Determine the (X, Y) coordinate at the center of the cell enclosing the given text.  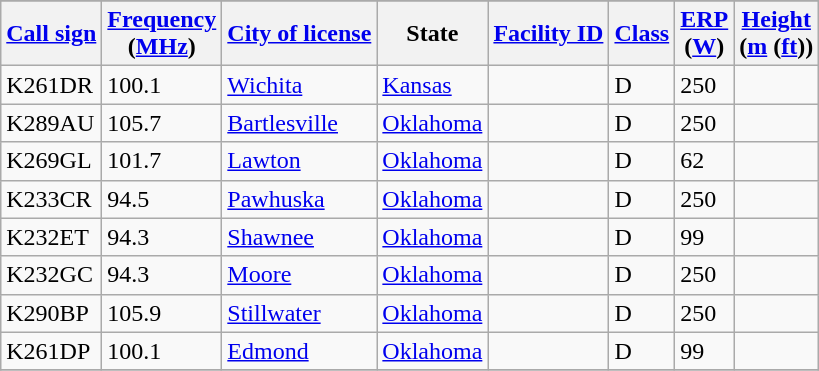
K269GL (52, 161)
Class (642, 34)
State (432, 34)
105.9 (162, 313)
K289AU (52, 123)
Call sign (52, 34)
Bartlesville (300, 123)
Height(m (ft)) (776, 34)
62 (704, 161)
94.5 (162, 199)
Stillwater (300, 313)
K232GC (52, 275)
101.7 (162, 161)
105.7 (162, 123)
Lawton (300, 161)
K233CR (52, 199)
Shawnee (300, 237)
Frequency(MHz) (162, 34)
Kansas (432, 85)
Wichita (300, 85)
K261DR (52, 85)
ERP(W) (704, 34)
K261DP (52, 351)
Moore (300, 275)
City of license (300, 34)
Facility ID (548, 34)
Edmond (300, 351)
Pawhuska (300, 199)
K290BP (52, 313)
K232ET (52, 237)
